Search for the cell housing the specified text and yield its [X, Y] center coordinate. 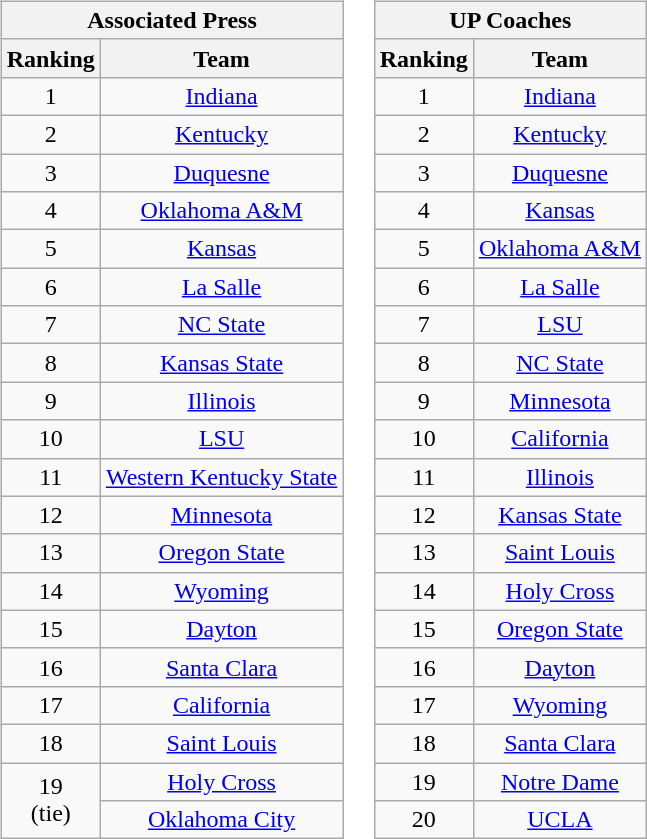
Western Kentucky State [221, 477]
Associated Press [172, 20]
UCLA [560, 820]
19(tie) [50, 800]
Notre Dame [560, 781]
Oklahoma City [221, 820]
UP Coaches [510, 20]
19 [424, 781]
20 [424, 820]
